Determine the (X, Y) coordinate at the center of the cell enclosing the given text.  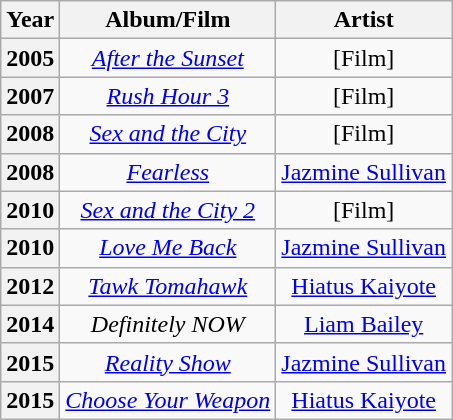
2012 (30, 286)
After the Sunset (168, 58)
Sex and the City 2 (168, 210)
Choose Your Weapon (168, 400)
Tawk Tomahawk (168, 286)
Artist (364, 20)
Rush Hour 3 (168, 96)
Love Me Back (168, 248)
2014 (30, 324)
Definitely NOW (168, 324)
Sex and the City (168, 134)
Album/Film (168, 20)
Reality Show (168, 362)
2005 (30, 58)
Liam Bailey (364, 324)
2007 (30, 96)
Fearless (168, 172)
Year (30, 20)
